Capture the cell that displays the provided text and extract its (X, Y) central coordinate. 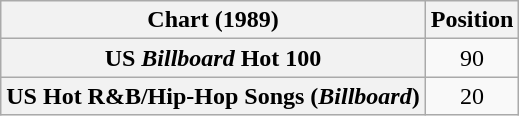
Position (472, 20)
Chart (1989) (213, 20)
US Billboard Hot 100 (213, 58)
US Hot R&B/Hip-Hop Songs (Billboard) (213, 96)
90 (472, 58)
20 (472, 96)
